Identify which cell holds the provided text, then report its (X, Y) central coordinate. 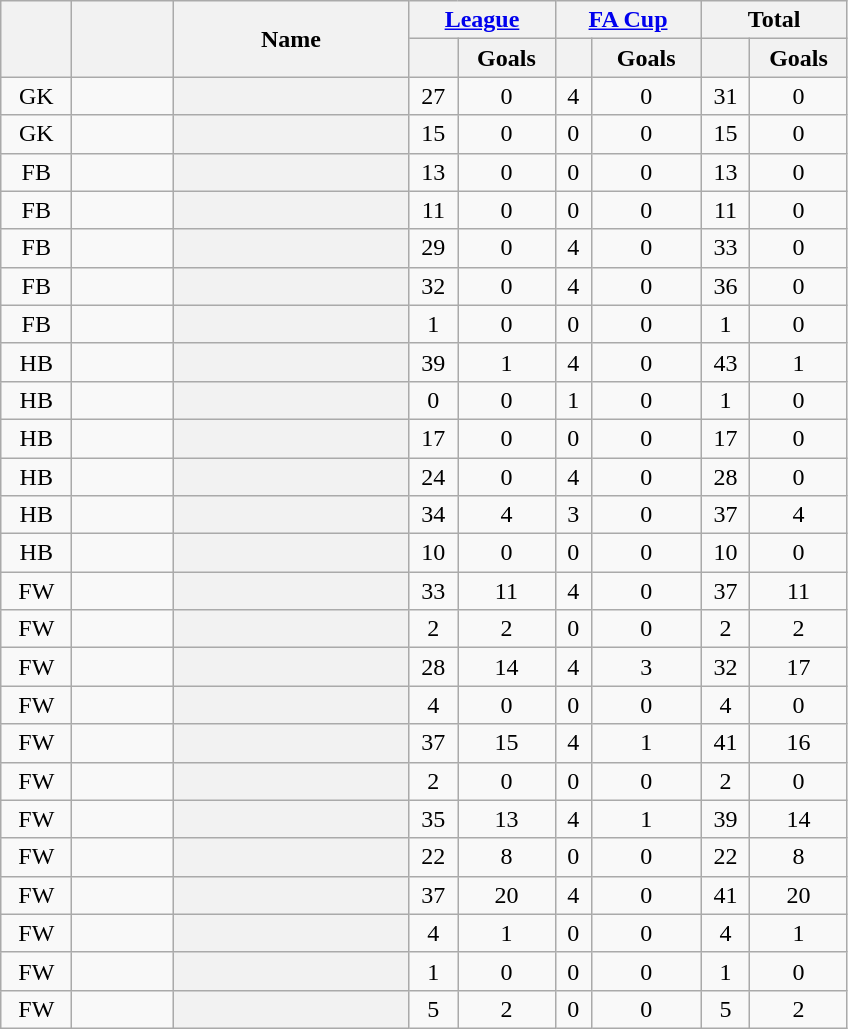
24 (434, 477)
FA Cup (628, 20)
16 (798, 743)
34 (434, 515)
27 (434, 96)
36 (726, 286)
League (482, 20)
Name (291, 39)
35 (434, 819)
31 (726, 96)
29 (434, 248)
Total (774, 20)
43 (726, 362)
